Extract the (X, Y) coordinate from the center of the cell holding the provided text.  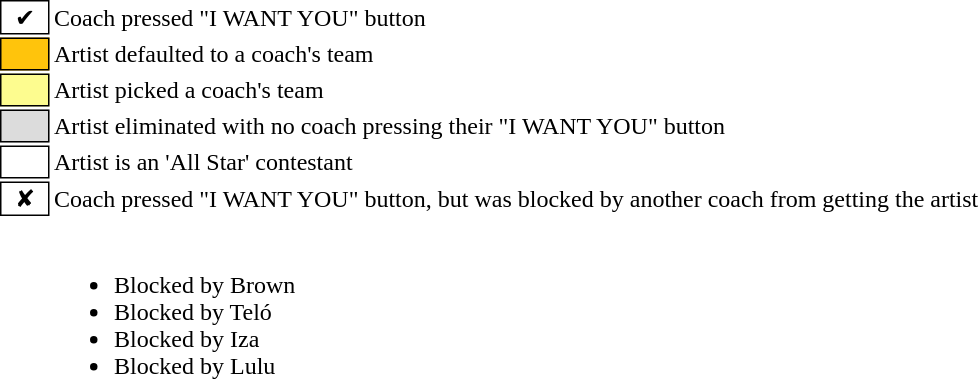
✔ (25, 17)
Artist picked a coach's team (516, 90)
Artist defaulted to a coach's team (516, 54)
Coach pressed "I WANT YOU" button (516, 17)
Artist is an 'All Star' contestant (516, 162)
Artist eliminated with no coach pressing their "I WANT YOU" button (516, 126)
✘ (25, 199)
Coach pressed "I WANT YOU" button, but was blocked by another coach from getting the artist (516, 199)
